Return the [X, Y] coordinate for the center point of the cell that contains the specified text.  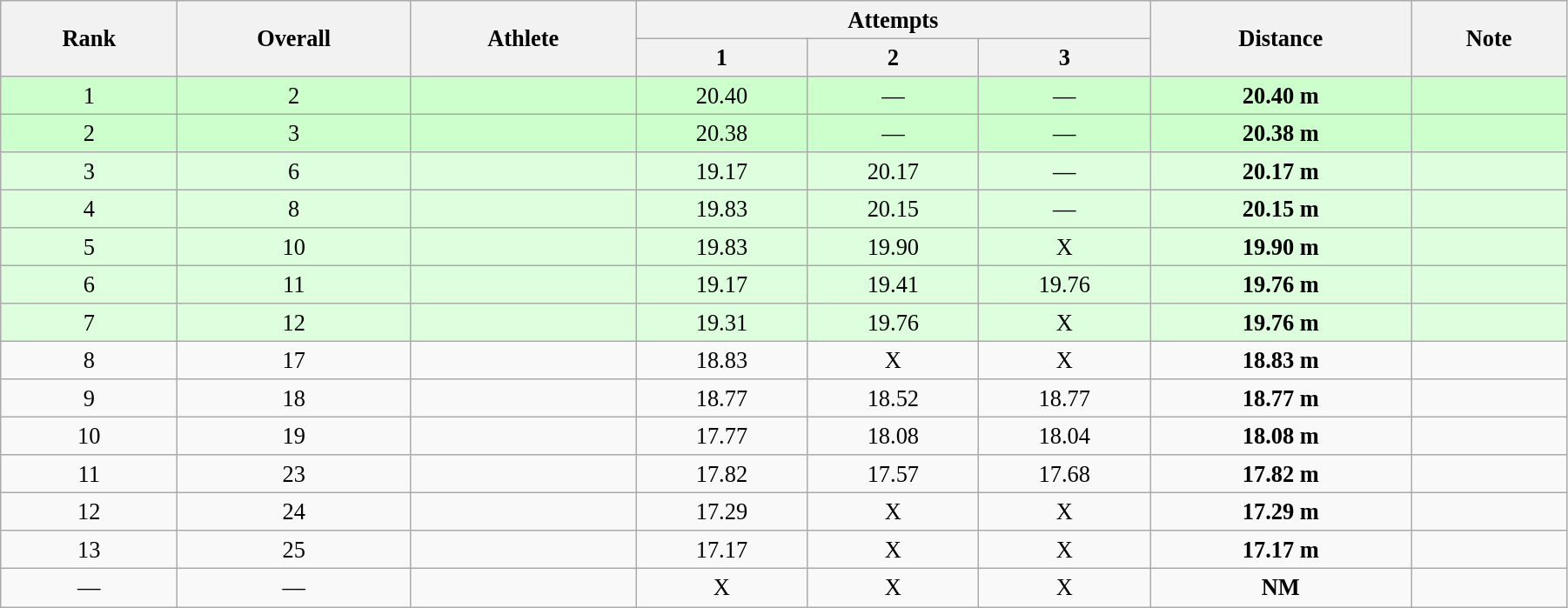
NM [1281, 588]
17.29 [722, 511]
18.04 [1065, 436]
17.82 m [1281, 474]
17.82 [722, 474]
20.38 [722, 133]
7 [89, 323]
24 [294, 511]
25 [294, 550]
20.17 [893, 171]
19.90 m [1281, 247]
18.83 m [1281, 360]
9 [89, 398]
19 [294, 436]
4 [89, 209]
18.08 [893, 436]
18.83 [722, 360]
Note [1490, 38]
20.40 [722, 95]
18.77 m [1281, 398]
20.15 [893, 209]
13 [89, 550]
17 [294, 360]
18.08 m [1281, 436]
17.29 m [1281, 511]
17.77 [722, 436]
Overall [294, 38]
19.41 [893, 284]
Rank [89, 38]
20.40 m [1281, 95]
Distance [1281, 38]
19.90 [893, 247]
23 [294, 474]
17.68 [1065, 474]
5 [89, 247]
20.38 m [1281, 133]
Attempts [893, 19]
17.17 [722, 550]
17.17 m [1281, 550]
18 [294, 398]
Athlete [522, 38]
20.17 m [1281, 171]
20.15 m [1281, 209]
17.57 [893, 474]
19.31 [722, 323]
18.52 [893, 398]
